Identify which cell holds the provided text, then report its (x, y) central coordinate. 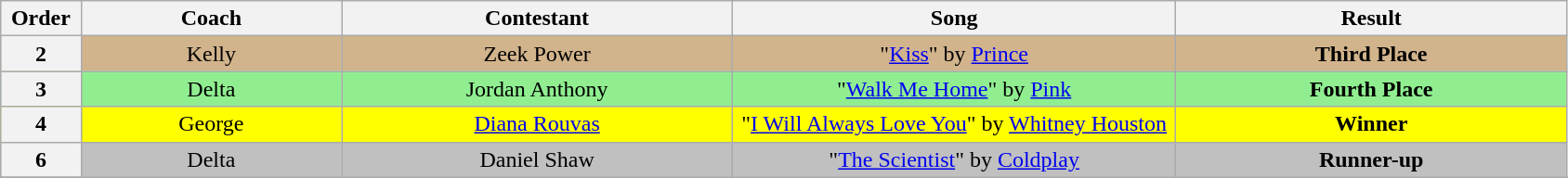
Coach (212, 19)
Diana Rouvas (537, 124)
4 (41, 124)
Fourth Place (1371, 89)
Kelly (212, 54)
Winner (1371, 124)
Song (955, 19)
George (212, 124)
Jordan Anthony (537, 89)
Third Place (1371, 54)
"Kiss" by Prince (955, 54)
Contestant (537, 19)
Result (1371, 19)
3 (41, 89)
Runner-up (1371, 159)
"The Scientist" by Coldplay (955, 159)
2 (41, 54)
Order (41, 19)
"Walk Me Home" by Pink (955, 89)
Zeek Power (537, 54)
Daniel Shaw (537, 159)
"I Will Always Love You" by Whitney Houston (955, 124)
6 (41, 159)
